Provide the (X, Y) coordinate of the cell's center where the given text is located.  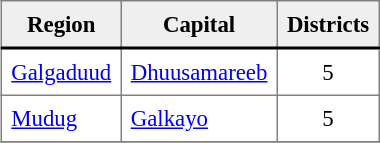
Galkayo (199, 118)
Region (62, 24)
Districts (328, 24)
Capital (199, 24)
Mudug (62, 118)
Galgaduud (62, 72)
Dhuusamareeb (199, 72)
